Determine the (x, y) coordinate at the center of the cell enclosing the given text.  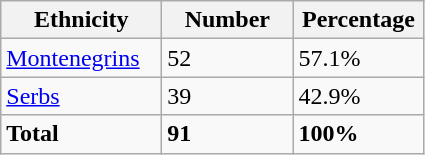
Serbs (82, 96)
Percentage (358, 20)
52 (228, 58)
Number (228, 20)
91 (228, 134)
100% (358, 134)
Total (82, 134)
Montenegrins (82, 58)
Ethnicity (82, 20)
57.1% (358, 58)
39 (228, 96)
42.9% (358, 96)
